Provide the [X, Y] coordinate of the cell's center where the given text is located.  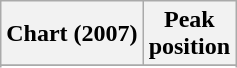
Chart (2007) [72, 34]
Peakposition [189, 34]
